Pinpoint the cell where the given text exists, returning its (x, y) midpoint coordinate. 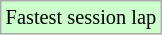
Fastest session lap (81, 17)
